Determine the (X, Y) coordinate at the center of the cell enclosing the given text.  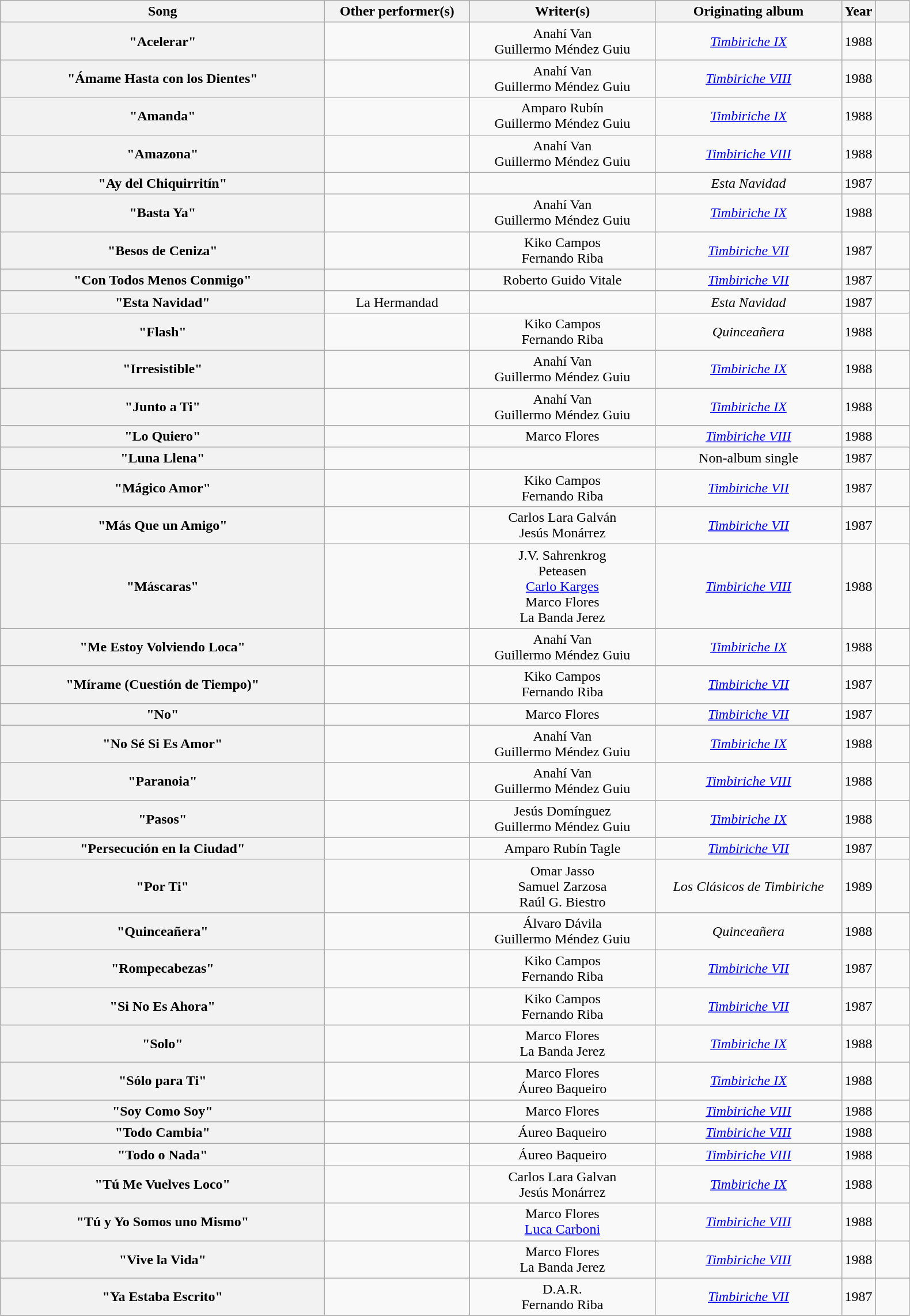
"Si No Es Ahora" (162, 1006)
"Mágico Amor" (162, 488)
"Flash" (162, 332)
Amparo RubínGuillermo Méndez Guiu (562, 116)
"Me Estoy Volviendo Loca" (162, 647)
"Tú Me Vuelves Loco" (162, 1184)
"Paranoia" (162, 781)
"Luna Llena" (162, 458)
Roberto Guido Vitale (562, 280)
Originating album (749, 12)
"Acelerar" (162, 41)
Omar JassoSamuel ZarzosaRaúl G. Biestro (562, 886)
"Con Todos Menos Conmigo" (162, 280)
"Basta Ya" (162, 213)
Other performer(s) (397, 12)
"Ya Estaba Escrito" (162, 1297)
"Por Ti" (162, 886)
Jesús DomínguezGuillermo Méndez Guiu (562, 819)
"Junto a Ti" (162, 407)
"Máscaras" (162, 586)
Carlos Lara GalvanJesús Monárrez (562, 1184)
J.V. SahrenkrogPeteasenCarlo KargesMarco FloresLa Banda Jerez (562, 586)
"Irresistible" (162, 369)
"Pasos" (162, 819)
"Rompecabezas" (162, 969)
Non-album single (749, 458)
"No" (162, 714)
"Todo Cambia" (162, 1133)
"Todo o Nada" (162, 1155)
Los Clásicos de Timbiriche (749, 886)
"Lo Quiero" (162, 437)
"Persecución en la Ciudad" (162, 848)
Marco FloresÁureo Baqueiro (562, 1082)
Álvaro DávilaGuillermo Méndez Guiu (562, 931)
Song (162, 12)
Amparo Rubín Tagle (562, 848)
"Sólo para Ti" (162, 1082)
"Más Que un Amigo" (162, 525)
Marco FloresLuca Carboni (562, 1222)
"Solo" (162, 1044)
Carlos Lara GalvánJesús Monárrez (562, 525)
"Esta Navidad" (162, 302)
"Amanda" (162, 116)
"Besos de Ceniza" (162, 250)
"No Sé Si Es Amor" (162, 744)
"Mírame (Cuestión de Tiempo)" (162, 684)
"Tú y Yo Somos uno Mismo" (162, 1222)
"Soy Como Soy" (162, 1111)
Writer(s) (562, 12)
"Ámame Hasta con los Dientes" (162, 78)
D.A.R.Fernando Riba (562, 1297)
"Vive la Vida" (162, 1259)
Year (858, 12)
"Ay del Chiquirritín" (162, 183)
1989 (858, 886)
"Amazona" (162, 153)
"Quinceañera" (162, 931)
La Hermandad (397, 302)
